Identify which cell holds the provided text, then report its [x, y] central coordinate. 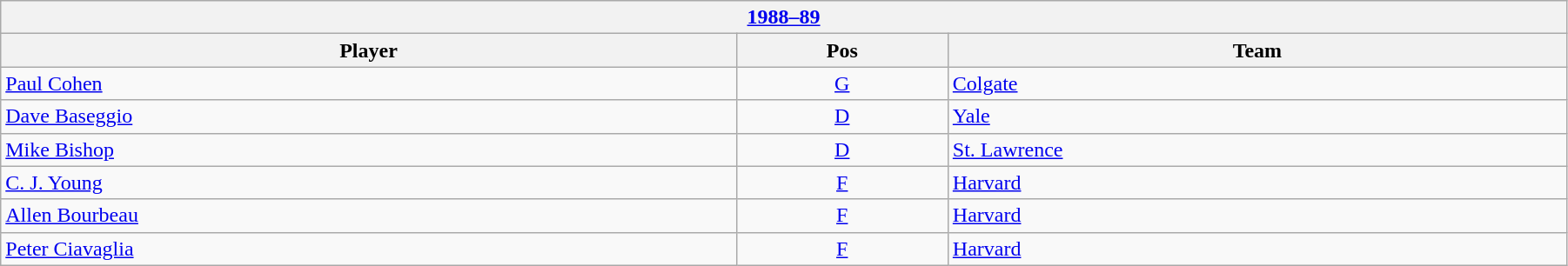
Yale [1256, 116]
Pos [842, 50]
Colgate [1256, 83]
G [842, 83]
1988–89 [784, 17]
Dave Baseggio [369, 116]
C. J. Young [369, 183]
Allen Bourbeau [369, 216]
Player [369, 50]
Paul Cohen [369, 83]
Mike Bishop [369, 150]
Team [1256, 50]
St. Lawrence [1256, 150]
Peter Ciavaglia [369, 249]
